Detect which cell encompasses the target text, then output its [x, y] center coordinate. 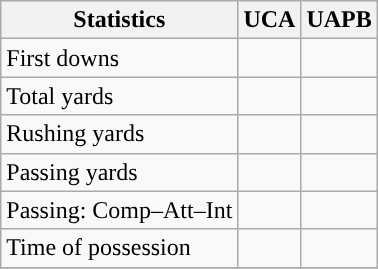
Rushing yards [120, 134]
Total yards [120, 96]
UAPB [339, 20]
First downs [120, 58]
Time of possession [120, 248]
Passing yards [120, 172]
UCA [270, 20]
Statistics [120, 20]
Passing: Comp–Att–Int [120, 210]
